Detect which cell encompasses the target text, then output its (X, Y) center coordinate. 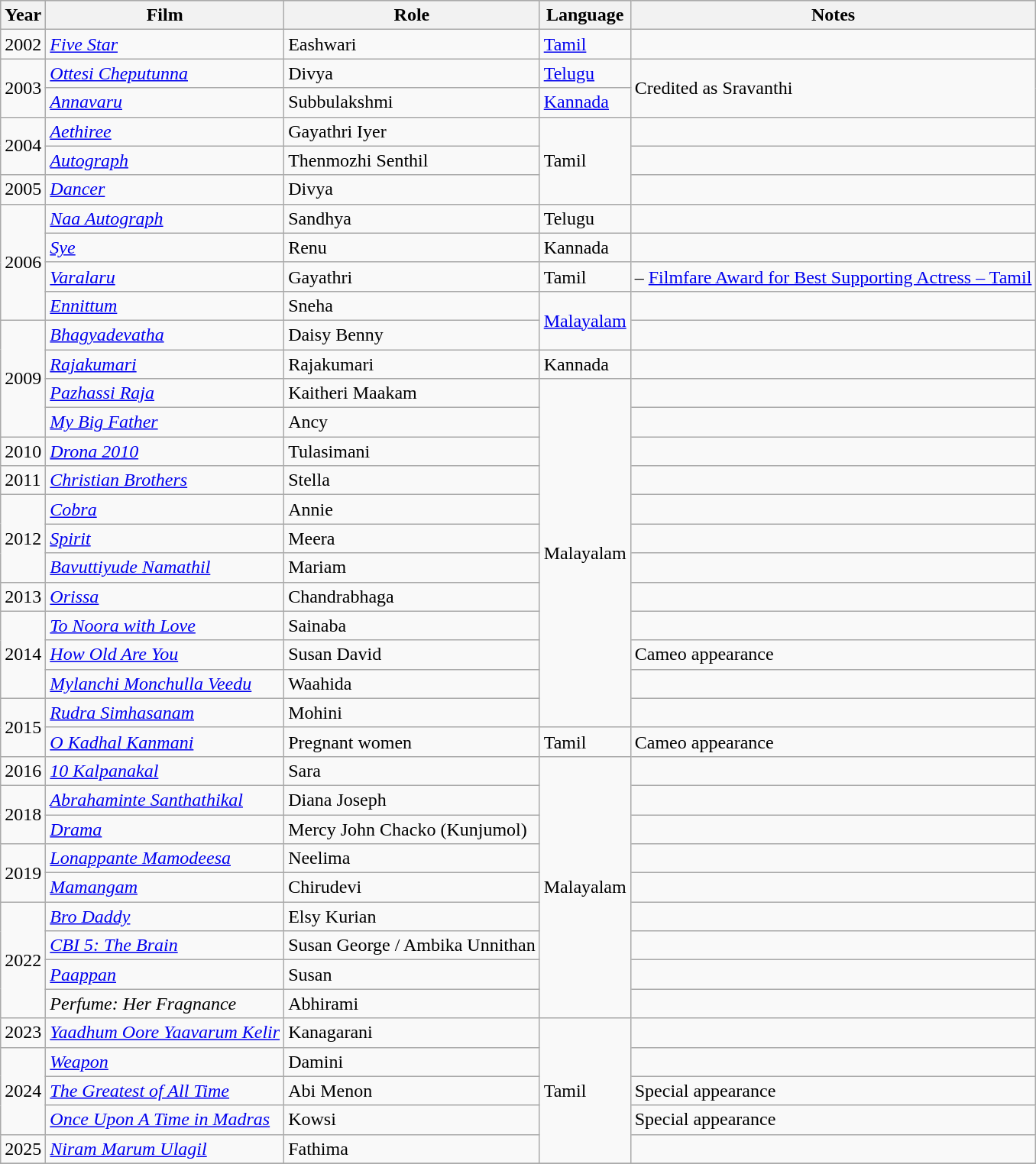
2024 (23, 1091)
2018 (23, 814)
Susan George / Ambika Unnithan (413, 946)
2023 (23, 1033)
Niram Marum Ulagil (165, 1149)
2014 (23, 655)
2013 (23, 597)
Annavaru (165, 102)
Mariam (413, 567)
How Old Are You (165, 655)
Christian Brothers (165, 480)
Gayathri Iyer (413, 131)
Autograph (165, 160)
Five Star (165, 44)
2002 (23, 44)
To Noora with Love (165, 626)
Subbulakshmi (413, 102)
2010 (23, 451)
2012 (23, 538)
2022 (23, 960)
Abrahaminte Santhathikal (165, 800)
Eashwari (413, 44)
2006 (23, 262)
Spirit (165, 538)
Abhirami (413, 1004)
Stella (413, 480)
Dancer (165, 189)
10 Kalpanakal (165, 771)
2025 (23, 1149)
O Kadhal Kanmani (165, 742)
Perfume: Her Fragnance (165, 1004)
Drona 2010 (165, 451)
2009 (23, 378)
Damini (413, 1062)
Weapon (165, 1062)
Once Upon A Time in Madras (165, 1120)
Pazhassi Raja (165, 393)
Rudra Simhasanam (165, 713)
Notes (833, 15)
Language (585, 15)
2016 (23, 771)
2004 (23, 146)
2015 (23, 727)
My Big Father (165, 422)
Elsy Kurian (413, 917)
CBI 5: The Brain (165, 946)
Yaadhum Oore Yaavarum Kelir (165, 1033)
Chandrabhaga (413, 597)
– Filmfare Award for Best Supporting Actress – Tamil (833, 276)
Meera (413, 538)
Lonappante Mamodeesa (165, 858)
Mercy John Chacko (Kunjumol) (413, 829)
Susan David (413, 655)
Year (23, 15)
Role (413, 15)
Mylanchi Monchulla Veedu (165, 684)
Cobra (165, 509)
Waahida (413, 684)
Abi Menon (413, 1091)
2005 (23, 189)
Daisy Benny (413, 335)
Varalaru (165, 276)
Naa Autograph (165, 218)
2003 (23, 88)
Bro Daddy (165, 917)
Chirudevi (413, 888)
Sainaba (413, 626)
Sara (413, 771)
Fathima (413, 1149)
Thenmozhi Senthil (413, 160)
Mamangam (165, 888)
Credited as Sravanthi (833, 88)
Bhagyadevatha (165, 335)
Aethiree (165, 131)
Renu (413, 247)
Kowsi (413, 1120)
Sneha (413, 306)
Kanagarani (413, 1033)
Gayathri (413, 276)
2011 (23, 480)
2019 (23, 873)
Paappan (165, 975)
Sye (165, 247)
Orissa (165, 597)
Sandhya (413, 218)
Drama (165, 829)
Mohini (413, 713)
Ancy (413, 422)
Susan (413, 975)
Kaitheri Maakam (413, 393)
Diana Joseph (413, 800)
Bavuttiyude Namathil (165, 567)
Pregnant women (413, 742)
Neelima (413, 858)
The Greatest of All Time (165, 1091)
Ennittum (165, 306)
Annie (413, 509)
Film (165, 15)
Tulasimani (413, 451)
Ottesi Cheputunna (165, 73)
